Return the (x, y) coordinate for the center point of the cell that contains the specified text.  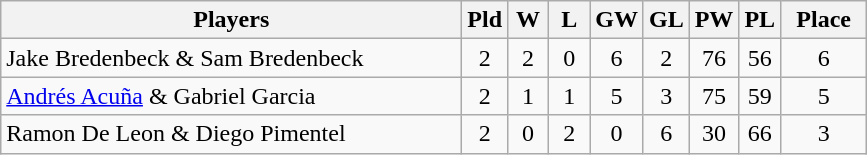
GL (666, 20)
Pld (485, 20)
Place (824, 20)
GW (617, 20)
Jake Bredenbeck & Sam Bredenbeck (232, 58)
30 (714, 134)
W (528, 20)
L (570, 20)
Andrés Acuña & Gabriel Garcia (232, 96)
76 (714, 58)
75 (714, 96)
PL (760, 20)
Players (232, 20)
66 (760, 134)
PW (714, 20)
Ramon De Leon & Diego Pimentel (232, 134)
56 (760, 58)
59 (760, 96)
